Determine the (x, y) coordinate at the center of the cell enclosing the given text.  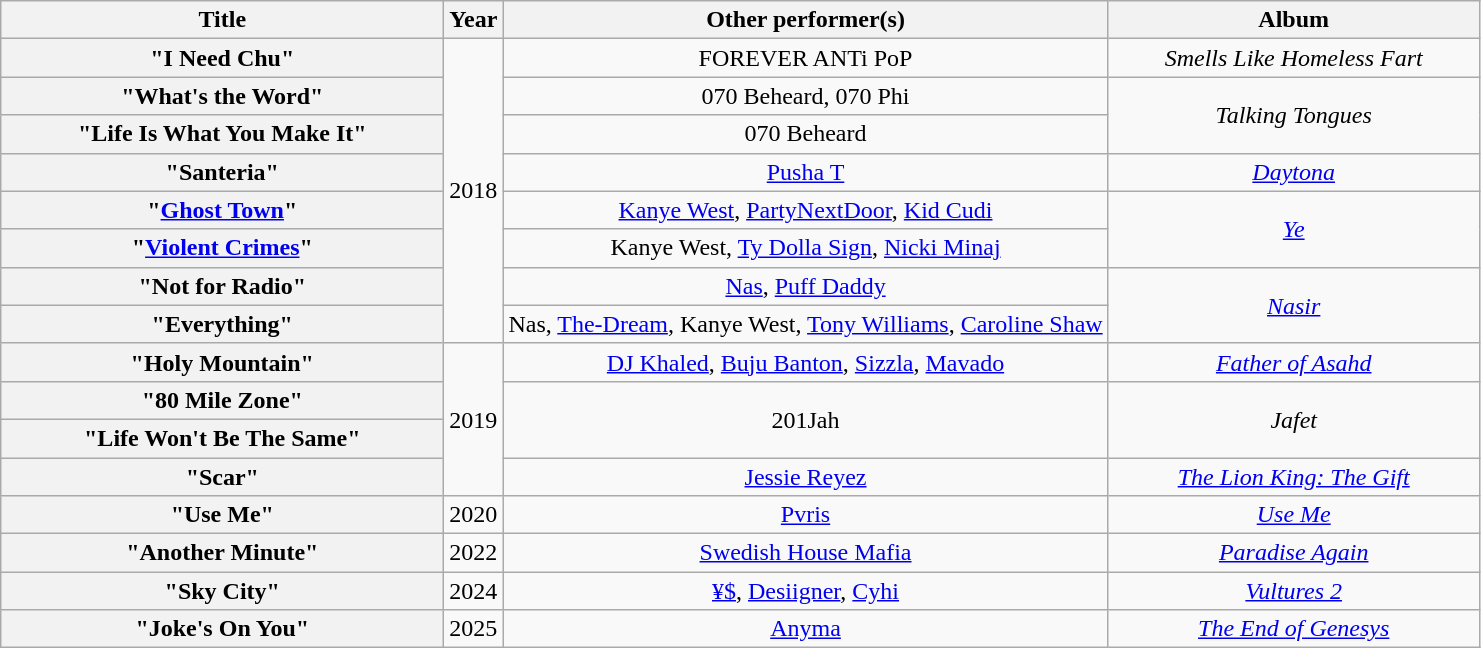
"Scar" (222, 477)
"What's the Word" (222, 96)
2022 (474, 553)
Talking Tongues (1294, 115)
Other performer(s) (806, 20)
"I Need Chu" (222, 58)
Jafet (1294, 419)
Album (1294, 20)
070 Beheard, 070 Phi (806, 96)
Vultures 2 (1294, 591)
The Lion King: The Gift (1294, 477)
"Use Me" (222, 515)
Nas, Puff Daddy (806, 286)
Nasir (1294, 305)
Kanye West, Ty Dolla Sign, Nicki Minaj (806, 248)
"Ghost Town" (222, 210)
201Jah (806, 419)
"Sky City" (222, 591)
The End of Genesys (1294, 629)
Nas, The-Dream, Kanye West, Tony Williams, Caroline Shaw (806, 324)
2018 (474, 191)
2019 (474, 419)
2024 (474, 591)
"Santeria" (222, 172)
Title (222, 20)
FOREVER ANTi PoP (806, 58)
2025 (474, 629)
¥$, Desiigner, Cyhi (806, 591)
Paradise Again (1294, 553)
Anyma (806, 629)
Kanye West, PartyNextDoor, Kid Cudi (806, 210)
Use Me (1294, 515)
Swedish House Mafia (806, 553)
Pusha T (806, 172)
Pvris (806, 515)
"Not for Radio" (222, 286)
"Life Is What You Make It" (222, 134)
Smells Like Homeless Fart (1294, 58)
"Holy Mountain" (222, 362)
"Another Minute" (222, 553)
Father of Asahd (1294, 362)
Year (474, 20)
DJ Khaled, Buju Banton, Sizzla, Mavado (806, 362)
070 Beheard (806, 134)
Ye (1294, 229)
"Joke's On You" (222, 629)
2020 (474, 515)
"Everything" (222, 324)
Jessie Reyez (806, 477)
Daytona (1294, 172)
"Life Won't Be The Same" (222, 438)
"80 Mile Zone" (222, 400)
"Violent Crimes" (222, 248)
